Return (x, y) of the center of cell containing provided text 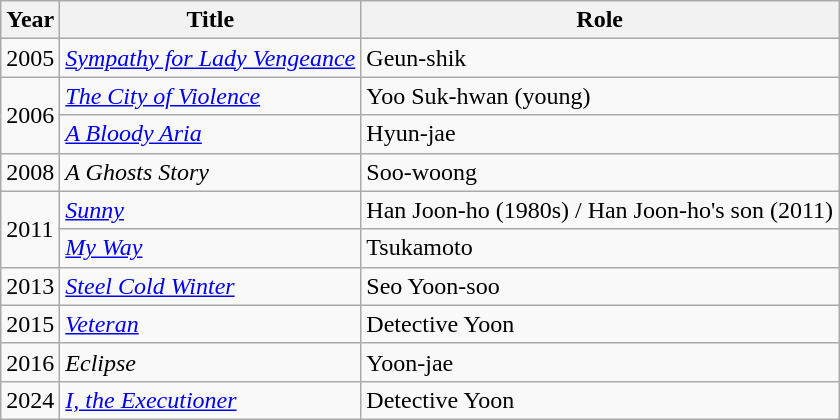
2024 (30, 400)
I, the Executioner (210, 400)
Title (210, 20)
Sunny (210, 210)
Eclipse (210, 362)
Steel Cold Winter (210, 286)
2011 (30, 229)
Role (600, 20)
2006 (30, 115)
Seo Yoon-soo (600, 286)
2008 (30, 172)
2005 (30, 58)
2013 (30, 286)
Hyun-jae (600, 134)
Yoon-jae (600, 362)
A Bloody Aria (210, 134)
Tsukamoto (600, 248)
A Ghosts Story (210, 172)
Geun-shik (600, 58)
Year (30, 20)
2016 (30, 362)
Veteran (210, 324)
2015 (30, 324)
Soo-woong (600, 172)
Yoo Suk-hwan (young) (600, 96)
The City of Violence (210, 96)
Sympathy for Lady Vengeance (210, 58)
My Way (210, 248)
Han Joon-ho (1980s) / Han Joon-ho's son (2011) (600, 210)
